For the text-containing cell, return its midpoint in (x, y) coordinate format. 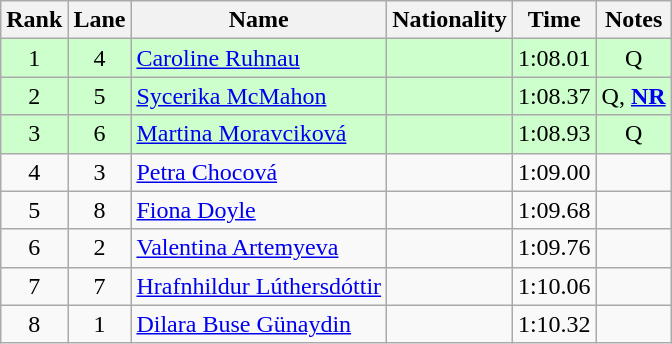
1:09.00 (554, 172)
1:08.37 (554, 96)
Lane (100, 20)
Hrafnhildur Lúthersdóttir (259, 286)
Martina Moravciková (259, 134)
Dilara Buse Günaydin (259, 324)
Notes (634, 20)
Valentina Artemyeva (259, 248)
Name (259, 20)
Caroline Ruhnau (259, 58)
1:08.93 (554, 134)
Q, NR (634, 96)
Time (554, 20)
1:10.06 (554, 286)
Sycerika McMahon (259, 96)
Nationality (450, 20)
1:10.32 (554, 324)
Fiona Doyle (259, 210)
1:08.01 (554, 58)
Rank (34, 20)
Petra Chocová (259, 172)
1:09.76 (554, 248)
1:09.68 (554, 210)
